Scan for the cell matching the given text and deliver its [X, Y] coordinate at center. 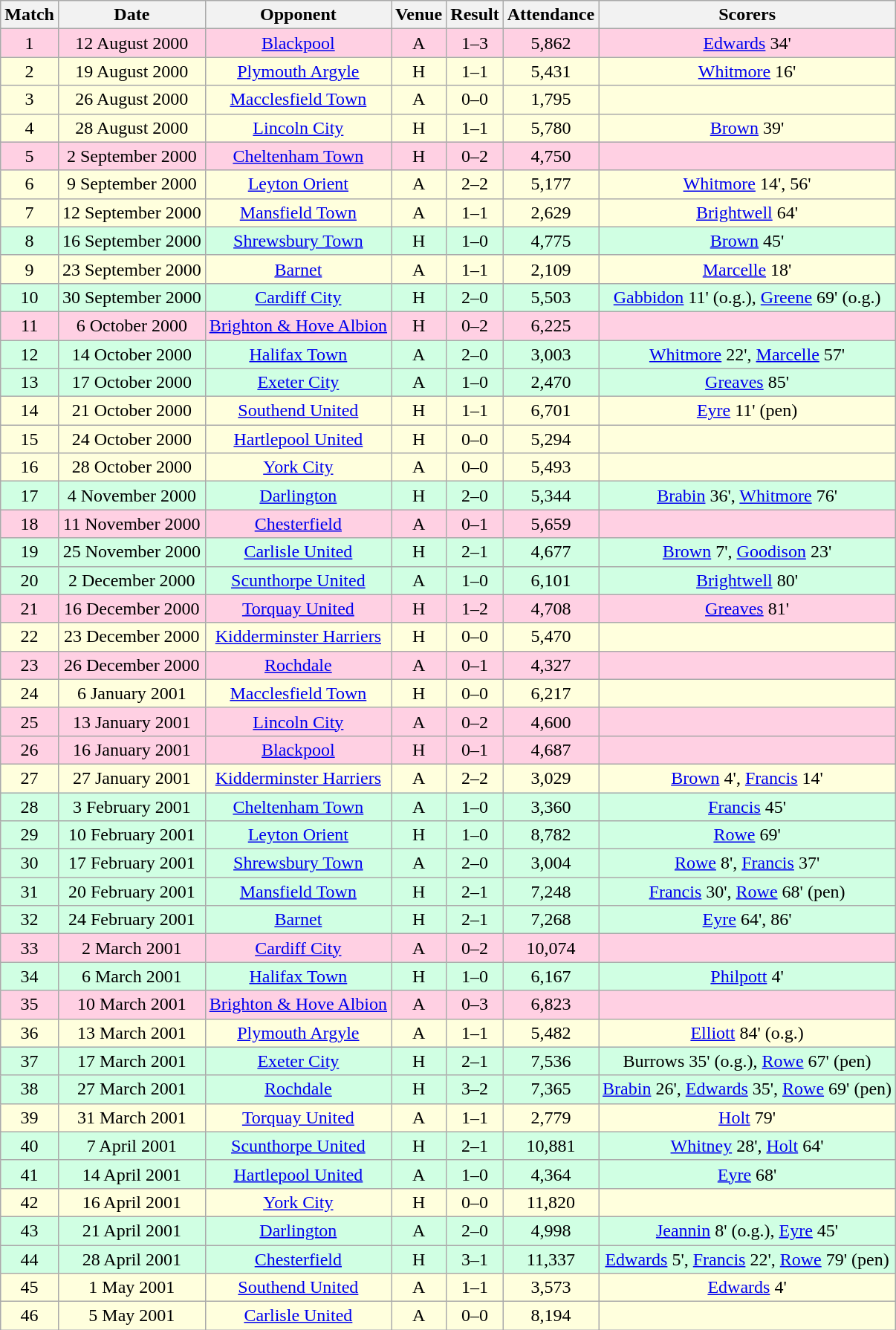
10 [30, 297]
5,482 [551, 1033]
11,820 [551, 1202]
27 [30, 778]
27 March 2001 [132, 1089]
46 [30, 1316]
16 December 2000 [132, 609]
2 [30, 71]
3,004 [551, 863]
16 April 2001 [132, 1202]
7,365 [551, 1089]
7,268 [551, 920]
2 March 2001 [132, 948]
16 [30, 467]
6,701 [551, 411]
14 [30, 411]
18 [30, 524]
5,659 [551, 524]
44 [30, 1259]
22 [30, 637]
1 [30, 43]
Brown 4', Francis 14' [747, 778]
Holt 79' [747, 1117]
37 [30, 1061]
Jeannin 8' (o.g.), Eyre 45' [747, 1230]
Date [132, 15]
5,503 [551, 297]
1–2 [475, 609]
5,431 [551, 71]
6 March 2001 [132, 976]
Whitmore 14', 56' [747, 184]
6,225 [551, 325]
Whitmore 22', Marcelle 57' [747, 354]
Eyre 68' [747, 1174]
6,167 [551, 976]
Greaves 81' [747, 609]
21 [30, 609]
3 [30, 100]
Match [30, 15]
6 October 2000 [132, 325]
4 [30, 128]
8,194 [551, 1316]
41 [30, 1174]
23 September 2000 [132, 269]
9 September 2000 [132, 184]
31 [30, 892]
29 [30, 835]
Rowe 69' [747, 835]
7 April 2001 [132, 1146]
4,600 [551, 721]
39 [30, 1117]
Whitney 28', Holt 64' [747, 1146]
4,687 [551, 750]
13 January 2001 [132, 721]
Edwards 4' [747, 1288]
6 January 2001 [132, 693]
Philpott 4' [747, 976]
6,101 [551, 580]
16 January 2001 [132, 750]
4,708 [551, 609]
4,364 [551, 1174]
24 [30, 693]
17 October 2000 [132, 383]
Brightwell 64' [747, 213]
7,248 [551, 892]
8 [30, 241]
21 April 2001 [132, 1230]
Eyre 11' (pen) [747, 411]
6 [30, 184]
2 September 2000 [132, 156]
30 [30, 863]
25 [30, 721]
2,109 [551, 269]
Elliott 84' (o.g.) [747, 1033]
5,862 [551, 43]
5,294 [551, 439]
21 October 2000 [132, 411]
26 [30, 750]
3,573 [551, 1288]
31 March 2001 [132, 1117]
14 April 2001 [132, 1174]
11 November 2000 [132, 524]
Marcelle 18' [747, 269]
Francis 45' [747, 806]
42 [30, 1202]
2 December 2000 [132, 580]
28 October 2000 [132, 467]
25 November 2000 [132, 552]
43 [30, 1230]
Result [475, 15]
33 [30, 948]
5,493 [551, 467]
Brown 7', Goodison 23' [747, 552]
4 November 2000 [132, 496]
Attendance [551, 15]
2,629 [551, 213]
Scorers [747, 15]
Brown 39' [747, 128]
12 September 2000 [132, 213]
5,177 [551, 184]
40 [30, 1146]
10,074 [551, 948]
13 March 2001 [132, 1033]
Eyre 64', 86' [747, 920]
Rowe 8', Francis 37' [747, 863]
4,998 [551, 1230]
17 [30, 496]
6,217 [551, 693]
2,470 [551, 383]
19 August 2000 [132, 71]
23 December 2000 [132, 637]
30 September 2000 [132, 297]
Venue [419, 15]
13 [30, 383]
28 April 2001 [132, 1259]
19 [30, 552]
12 [30, 354]
Edwards 34' [747, 43]
34 [30, 976]
16 September 2000 [132, 241]
Greaves 85' [747, 383]
4,327 [551, 665]
24 February 2001 [132, 920]
Brown 45' [747, 241]
35 [30, 1005]
3,003 [551, 354]
5,470 [551, 637]
23 [30, 665]
14 October 2000 [132, 354]
4,677 [551, 552]
26 December 2000 [132, 665]
10 February 2001 [132, 835]
7 [30, 213]
3,360 [551, 806]
Edwards 5', Francis 22', Rowe 79' (pen) [747, 1259]
1,795 [551, 100]
32 [30, 920]
20 [30, 580]
24 October 2000 [132, 439]
Brabin 26', Edwards 35', Rowe 69' (pen) [747, 1089]
27 January 2001 [132, 778]
28 [30, 806]
17 February 2001 [132, 863]
5 May 2001 [132, 1316]
38 [30, 1089]
7,536 [551, 1061]
11 [30, 325]
Brabin 36', Whitmore 76' [747, 496]
3–2 [475, 1089]
10,881 [551, 1146]
28 August 2000 [132, 128]
2,779 [551, 1117]
4,775 [551, 241]
Gabbidon 11' (o.g.), Greene 69' (o.g.) [747, 297]
15 [30, 439]
4,750 [551, 156]
17 March 2001 [132, 1061]
26 August 2000 [132, 100]
36 [30, 1033]
10 March 2001 [132, 1005]
12 August 2000 [132, 43]
Opponent [298, 15]
9 [30, 269]
Whitmore 16' [747, 71]
5,780 [551, 128]
3 February 2001 [132, 806]
Brightwell 80' [747, 580]
11,337 [551, 1259]
0–3 [475, 1005]
Burrows 35' (o.g.), Rowe 67' (pen) [747, 1061]
1–3 [475, 43]
20 February 2001 [132, 892]
6,823 [551, 1005]
3,029 [551, 778]
5 [30, 156]
1 May 2001 [132, 1288]
Francis 30', Rowe 68' (pen) [747, 892]
5,344 [551, 496]
8,782 [551, 835]
45 [30, 1288]
3–1 [475, 1259]
